For the text-containing cell, return its midpoint in (X, Y) coordinate format. 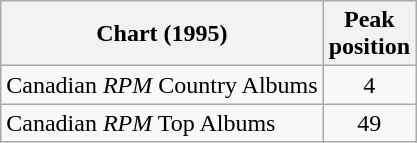
Peakposition (369, 34)
Canadian RPM Country Albums (162, 85)
4 (369, 85)
49 (369, 123)
Canadian RPM Top Albums (162, 123)
Chart (1995) (162, 34)
